Return the [X, Y] coordinate for the center point of the cell that contains the specified text.  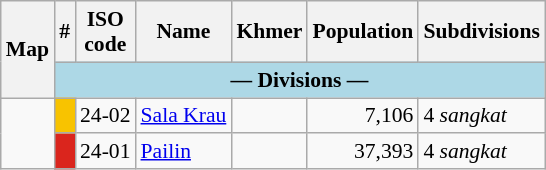
Name [183, 32]
7,106 [362, 116]
Khmer [269, 32]
— Divisions — [300, 80]
24-02 [105, 116]
Pailin [183, 152]
37,393 [362, 152]
Subdivisions [482, 32]
ISOcode [105, 32]
24-01 [105, 152]
Sala Krau [183, 116]
# [64, 32]
Population [362, 32]
Map [28, 50]
